Determine the [x, y] coordinate at the center of the cell enclosing the given text.  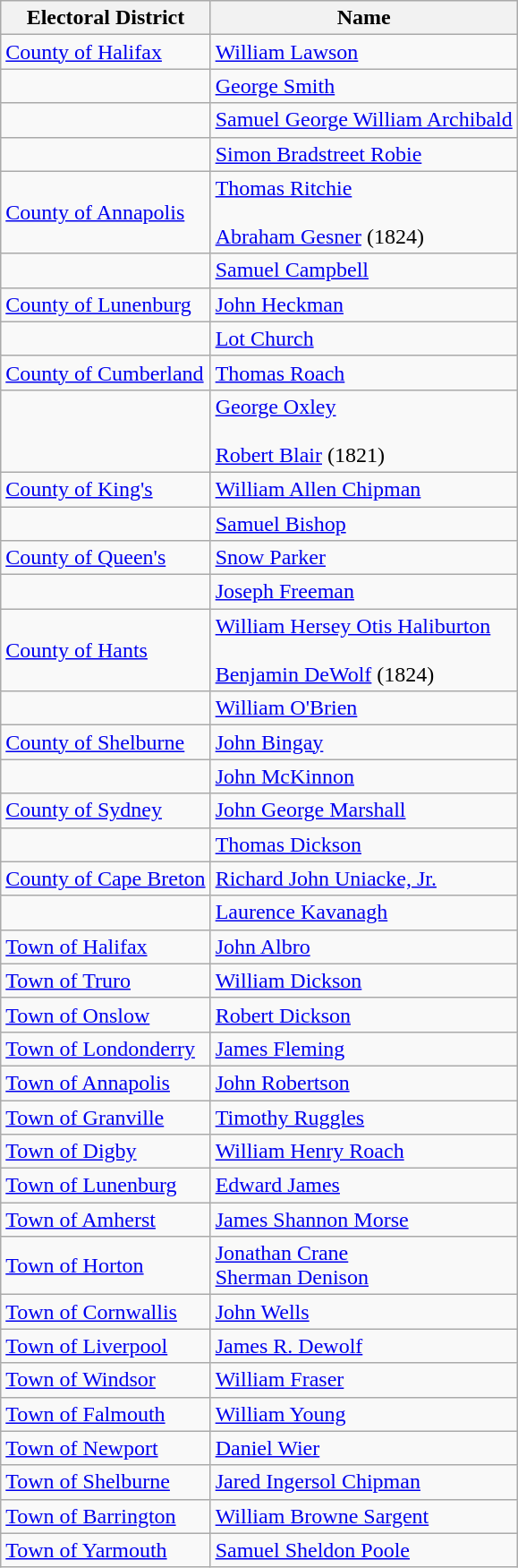
John McKinnon [363, 776]
Town of Londonderry [106, 1049]
James Fleming [363, 1049]
County of Sydney [106, 810]
Town of Digby [106, 1152]
Town of Lunenburg [106, 1186]
Samuel Campbell [363, 270]
William Young [363, 1414]
Laurence Kavanagh [363, 913]
Samuel George William Archibald [363, 120]
Town of Liverpool [106, 1346]
County of Cumberland [106, 373]
Town of Cornwallis [106, 1312]
Samuel Bishop [363, 524]
Samuel Sheldon Poole [363, 1550]
Richard John Uniacke, Jr. [363, 878]
William O'Brien [363, 708]
County of Halifax [106, 52]
County of Hants [106, 650]
Town of Barrington [106, 1516]
William Fraser [363, 1380]
Town of Granville [106, 1117]
William Browne Sargent [363, 1516]
Town of Amherst [106, 1220]
Thomas Dickson [363, 844]
Daniel Wier [363, 1448]
Town of Horton [106, 1266]
Lot Church [363, 338]
County of Lunenburg [106, 304]
John Heckman [363, 304]
John George Marshall [363, 810]
George OxleyRobert Blair (1821) [363, 431]
Town of Yarmouth [106, 1550]
William Dickson [363, 981]
William Allen Chipman [363, 489]
Town of Truro [106, 981]
County of Annapolis [106, 212]
Joseph Freeman [363, 592]
County of Shelburne [106, 742]
Town of Newport [106, 1448]
Simon Bradstreet Robie [363, 154]
County of King's [106, 489]
Town of Shelburne [106, 1482]
Town of Onslow [106, 1015]
Thomas Roach [363, 373]
William Hersey Otis HaliburtonBenjamin DeWolf (1824) [363, 650]
Town of Halifax [106, 947]
Jonathan CraneSherman Denison [363, 1266]
Jared Ingersol Chipman [363, 1482]
William Henry Roach [363, 1152]
John Wells [363, 1312]
John Robertson [363, 1083]
Town of Falmouth [106, 1414]
Robert Dickson [363, 1015]
County of Queen's [106, 558]
George Smith [363, 86]
Timothy Ruggles [363, 1117]
Snow Parker [363, 558]
Town of Annapolis [106, 1083]
John Bingay [363, 742]
James R. Dewolf [363, 1346]
William Lawson [363, 52]
Town of Windsor [106, 1380]
Thomas RitchieAbraham Gesner (1824) [363, 212]
County of Cape Breton [106, 878]
James Shannon Morse [363, 1220]
Edward James [363, 1186]
Electoral District [106, 18]
Name [363, 18]
John Albro [363, 947]
